For the text-containing cell, return its midpoint in [x, y] coordinate format. 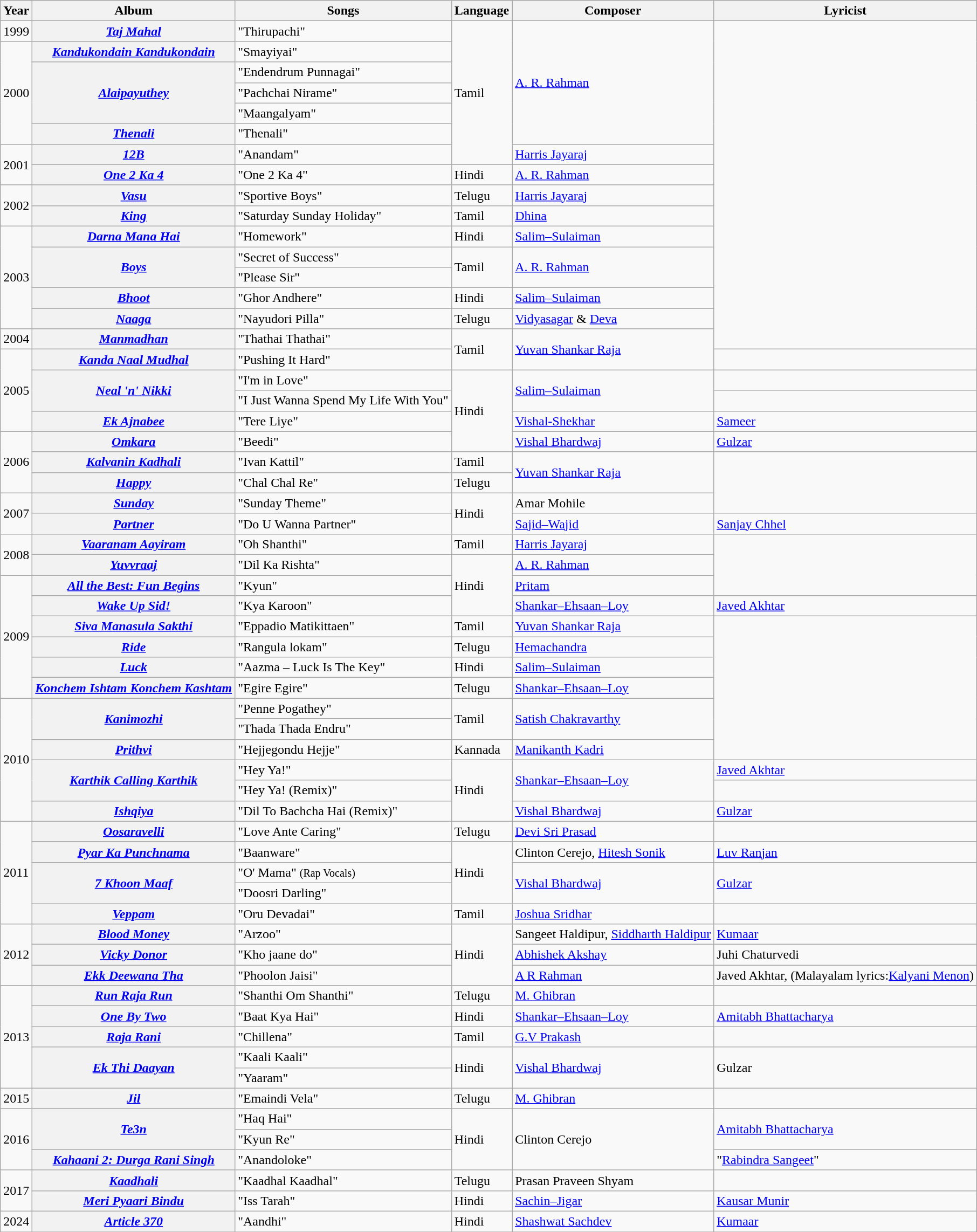
Kandukondain Kandukondain [134, 52]
Abhishek Akshay [613, 955]
Clinton Cerejo, Hitesh Sonik [613, 852]
Yuvvraaj [134, 565]
One By Two [134, 1016]
"Kyun Re" [343, 1139]
Dhina [613, 216]
"Smayiyai" [343, 52]
Omkara [134, 442]
"Penne Pogathey" [343, 708]
Partner [134, 524]
"O' Mama" (Rap Vocals) [343, 872]
"Thada Thada Endru" [343, 729]
2004 [16, 339]
Ek Thi Daayan [134, 1068]
"Maangalyam" [343, 113]
"Beedi" [343, 442]
"Thathai Thathai" [343, 339]
"Nayudori Pilla" [343, 319]
"Chal Chal Re" [343, 483]
One 2 Ka 4 [134, 175]
2013 [16, 1037]
"Thirupachi" [343, 31]
Language [481, 11]
Composer [613, 11]
"Kya Karoon" [343, 606]
Karthik Calling Karthik [134, 780]
"Please Sir" [343, 278]
"Ghor Andhere" [343, 298]
"Phoolon Jaisi" [343, 975]
2002 [16, 205]
Year [16, 11]
Naaga [134, 319]
"Kaali Kaali" [343, 1057]
Sajid–Wajid [613, 524]
Kalvanin Kadhali [134, 462]
Te3n [134, 1129]
"Dil To Bachcha Hai (Remix)" [343, 811]
Prasan Praveen Shyam [613, 1180]
Juhi Chaturvedi [845, 955]
"Baanware" [343, 852]
"Ivan Kattil" [343, 462]
Ride [134, 647]
Sanjay Chhel [845, 524]
Ek Ajnabee [134, 421]
"Haq Hai" [343, 1119]
"Aazma – Luck Is The Key" [343, 667]
"Dil Ka Rishta" [343, 565]
Vaaranam Aayiram [134, 544]
Run Raja Run [134, 996]
Satish Chakravarthy [613, 719]
Manikanth Kadri [613, 749]
Sangeet Haldipur, Siddharth Haldipur [613, 934]
2007 [16, 513]
"Egire Egire" [343, 688]
"Oru Devadai" [343, 914]
Kannada [481, 749]
7 Khoon Maaf [134, 883]
Taj Mahal [134, 31]
Konchem Ishtam Konchem Kashtam [134, 688]
"Saturday Sunday Holiday" [343, 216]
1999 [16, 31]
Ekk Deewana Tha [134, 975]
Jil [134, 1098]
"Anandoloke" [343, 1160]
"Endendrum Punnagai" [343, 72]
A R Rahman [613, 975]
2005 [16, 390]
Kanimozhi [134, 719]
G.V Prakash [613, 1037]
Pritam [613, 585]
Javed Akhtar, (Malayalam lyrics:Kalyani Menon) [845, 975]
Meri Pyaari Bindu [134, 1201]
"Kyun" [343, 585]
"Thenali" [343, 134]
Kaadhali [134, 1180]
Thenali [134, 134]
"I'm in Love" [343, 380]
2000 [16, 93]
Sunday [134, 503]
Sameer [845, 421]
Alaipayuthey [134, 93]
"Arzoo" [343, 934]
Wake Up Sid! [134, 606]
"Aandhi" [343, 1221]
Blood Money [134, 934]
2024 [16, 1221]
"Kho jaane do" [343, 955]
2008 [16, 554]
Luck [134, 667]
"I Just Wanna Spend My Life With You" [343, 401]
2015 [16, 1098]
Album [134, 11]
"Kaadhal Kaadhal" [343, 1180]
Manmadhan [134, 339]
"Eppadio Matikittaen" [343, 627]
"Love Ante Caring" [343, 831]
"Pachchai Nirame" [343, 93]
"Iss Tarah" [343, 1201]
Clinton Cerejo [613, 1139]
Prithvi [134, 749]
"One 2 Ka 4" [343, 175]
Hemachandra [613, 647]
"Shanthi Om Shanthi" [343, 996]
"Sportive Boys" [343, 195]
"Anandam" [343, 154]
2006 [16, 462]
"Tere Liye" [343, 421]
"Baat Kya Hai" [343, 1016]
Luv Ranjan [845, 852]
"Pushing It Hard" [343, 360]
Happy [134, 483]
2003 [16, 277]
2017 [16, 1190]
2001 [16, 164]
Neal 'n' Nikki [134, 390]
"Hey Ya! (Remix)" [343, 790]
2012 [16, 955]
Veppam [134, 914]
Raja Rani [134, 1037]
Oosaravelli [134, 831]
"Secret of Success" [343, 257]
12B [134, 154]
Article 370 [134, 1221]
Vicky Donor [134, 955]
Darna Mana Hai [134, 236]
All the Best: Fun Begins [134, 585]
2010 [16, 760]
"Emaindi Vela" [343, 1098]
"Hejjegondu Hejje" [343, 749]
Bhoot [134, 298]
Kanda Naal Mudhal [134, 360]
"Rabindra Sangeet" [845, 1160]
"Do U Wanna Partner" [343, 524]
"Rangula lokam" [343, 647]
Pyar Ka Punchnama [134, 852]
"Doosri Darling" [343, 893]
Amar Mohile [613, 503]
King [134, 216]
Songs [343, 11]
2009 [16, 636]
2016 [16, 1139]
Sachin–Jigar [613, 1201]
Lyricist [845, 11]
"Yaaram" [343, 1078]
Ishqiya [134, 811]
"Hey Ya!" [343, 770]
"Chillena" [343, 1037]
Kausar Munir [845, 1201]
"Oh Shanthi" [343, 544]
Devi Sri Prasad [613, 831]
Joshua Sridhar [613, 914]
2011 [16, 872]
Shashwat Sachdev [613, 1221]
Vishal-Shekhar [613, 421]
Kahaani 2: Durga Rani Singh [134, 1160]
Boys [134, 267]
Vasu [134, 195]
Siva Manasula Sakthi [134, 627]
"Homework" [343, 236]
Vidyasagar & Deva [613, 319]
"Sunday Theme" [343, 503]
